Locate the cell with the specified text and output its (X, Y) center coordinate. 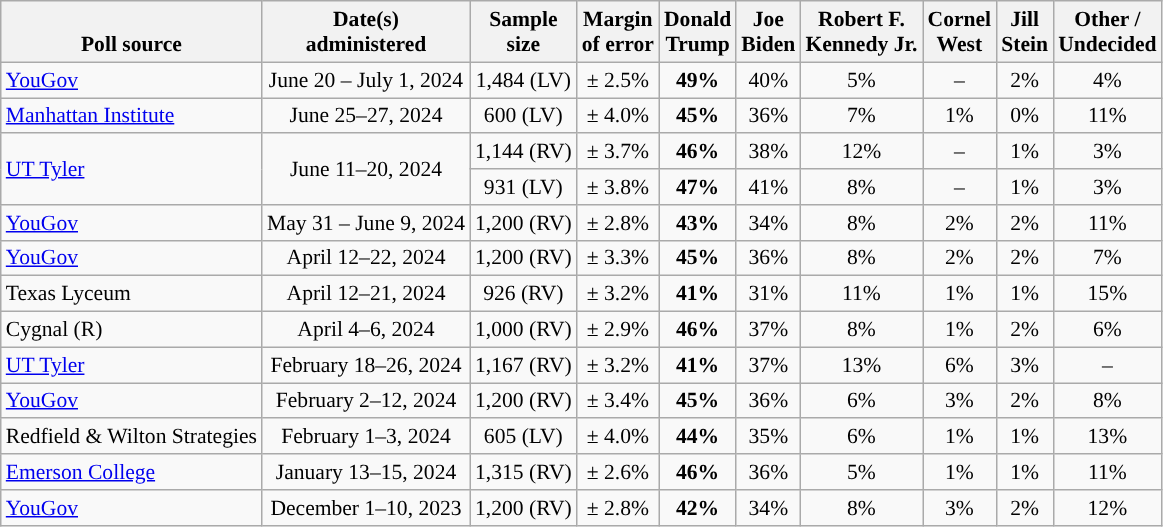
May 31 – June 9, 2024 (366, 223)
Texas Lyceum (132, 294)
± 2.9% (618, 330)
931 (LV) (524, 187)
DonaldTrump (698, 32)
42% (698, 508)
1,000 (RV) (524, 330)
Redfield & Wilton Strategies (132, 437)
April 4–6, 2024 (366, 330)
Robert F.Kennedy Jr. (861, 32)
± 2.6% (618, 472)
4% (1107, 80)
February 18–26, 2024 (366, 365)
926 (RV) (524, 294)
1,484 (LV) (524, 80)
± 3.7% (618, 152)
± 3.3% (618, 258)
June 20 – July 1, 2024 (366, 80)
44% (698, 437)
JoeBiden (768, 32)
Poll source (132, 32)
February 2–12, 2024 (366, 401)
Marginof error (618, 32)
Cygnal (R) (132, 330)
35% (768, 437)
Emerson College (132, 472)
605 (LV) (524, 437)
April 12–21, 2024 (366, 294)
0% (1024, 116)
December 1–10, 2023 (366, 508)
February 1–3, 2024 (366, 437)
43% (698, 223)
49% (698, 80)
± 2.5% (618, 80)
June 11–20, 2024 (366, 170)
600 (LV) (524, 116)
JillStein (1024, 32)
40% (768, 80)
June 25–27, 2024 (366, 116)
31% (768, 294)
Date(s)administered (366, 32)
CornelWest (959, 32)
38% (768, 152)
Other /Undecided (1107, 32)
January 13–15, 2024 (366, 472)
± 3.4% (618, 401)
1,315 (RV) (524, 472)
± 3.8% (618, 187)
April 12–22, 2024 (366, 258)
15% (1107, 294)
1,167 (RV) (524, 365)
1,144 (RV) (524, 152)
Manhattan Institute (132, 116)
Samplesize (524, 32)
47% (698, 187)
